For the text-containing cell, return its midpoint in [X, Y] coordinate format. 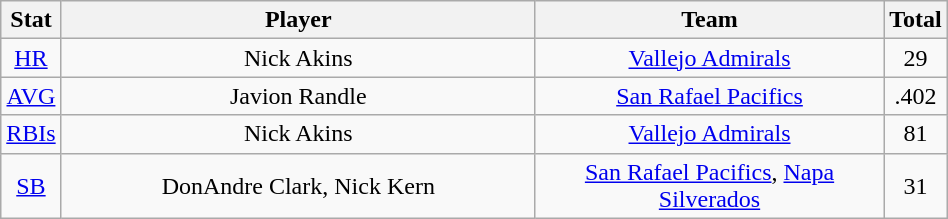
HR [31, 58]
81 [916, 134]
Javion Randle [298, 96]
Stat [31, 20]
San Rafael Pacifics, Napa Silverados [709, 186]
RBIs [31, 134]
DonAndre Clark, Nick Kern [298, 186]
Total [916, 20]
AVG [31, 96]
31 [916, 186]
.402 [916, 96]
Team [709, 20]
SB [31, 186]
Player [298, 20]
San Rafael Pacifics [709, 96]
29 [916, 58]
